Return [X, Y] of the center of cell containing provided text 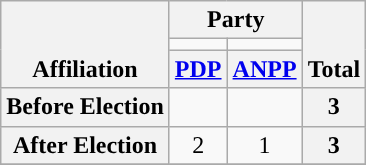
Party [236, 20]
2 [198, 145]
Before Election [86, 107]
After Election [86, 145]
1 [264, 145]
Affiliation [86, 44]
Total [334, 44]
PDP [198, 69]
ANPP [264, 69]
